Locate the cell with the specified text and output its [X, Y] center coordinate. 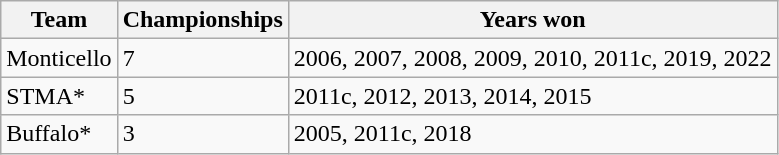
7 [202, 58]
Team [59, 20]
3 [202, 134]
Buffalo* [59, 134]
Championships [202, 20]
Monticello [59, 58]
Years won [532, 20]
2011c, 2012, 2013, 2014, 2015 [532, 96]
2006, 2007, 2008, 2009, 2010, 2011c, 2019, 2022 [532, 58]
2005, 2011c, 2018 [532, 134]
5 [202, 96]
STMA* [59, 96]
